Return the [x, y] coordinate for the center point of the cell that contains the specified text.  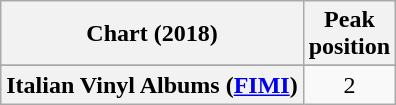
2 [349, 85]
Italian Vinyl Albums (FIMI) [152, 85]
Chart (2018) [152, 34]
Peakposition [349, 34]
